Capture the cell that displays the provided text and extract its [x, y] central coordinate. 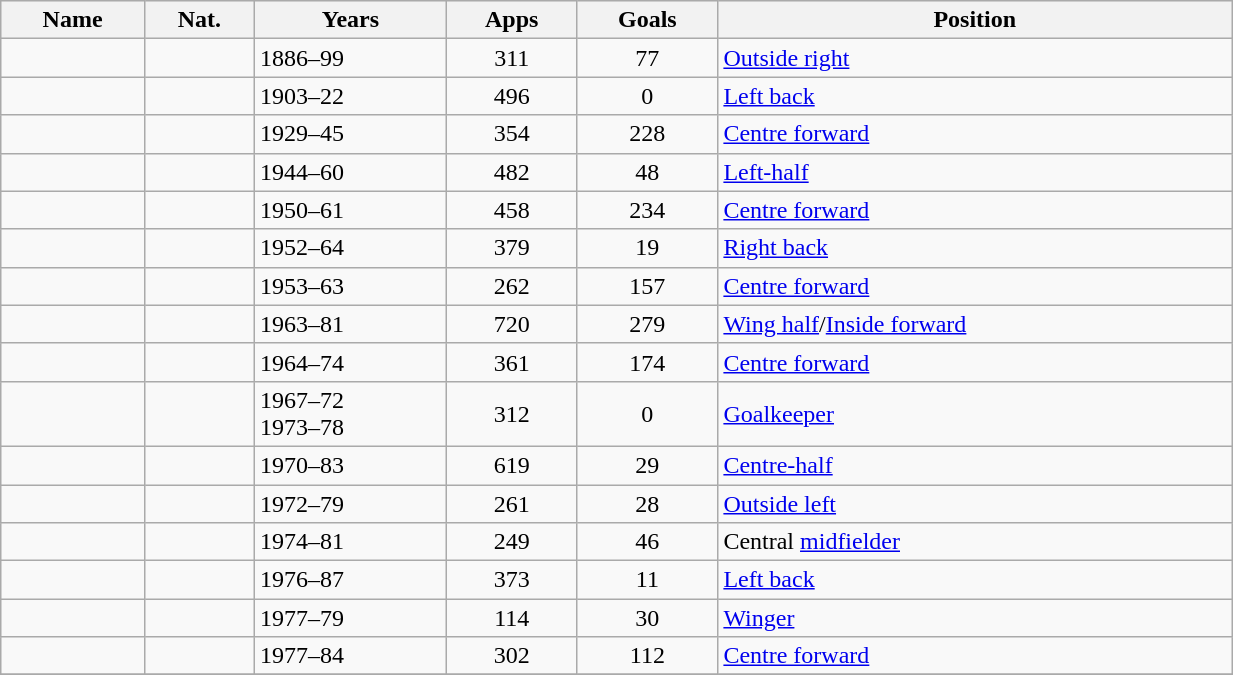
1929–45 [350, 134]
1977–84 [350, 656]
1944–60 [350, 172]
Centre-half [975, 465]
234 [648, 210]
11 [648, 580]
19 [648, 248]
279 [648, 324]
Apps [512, 20]
302 [512, 656]
114 [512, 618]
48 [648, 172]
228 [648, 134]
174 [648, 362]
Outside right [975, 58]
Winger [975, 618]
Name [73, 20]
458 [512, 210]
1970–83 [350, 465]
Right back [975, 248]
373 [512, 580]
1950–61 [350, 210]
157 [648, 286]
29 [648, 465]
30 [648, 618]
619 [512, 465]
Wing half/Inside forward [975, 324]
262 [512, 286]
Central midfielder [975, 542]
1963–81 [350, 324]
354 [512, 134]
1953–63 [350, 286]
Outside left [975, 503]
Years [350, 20]
1952–64 [350, 248]
261 [512, 503]
1903–22 [350, 96]
Nat. [199, 20]
1976–87 [350, 580]
112 [648, 656]
720 [512, 324]
1977–79 [350, 618]
249 [512, 542]
1974–81 [350, 542]
28 [648, 503]
312 [512, 414]
311 [512, 58]
Goalkeeper [975, 414]
1886–99 [350, 58]
Goals [648, 20]
77 [648, 58]
1972–79 [350, 503]
1964–74 [350, 362]
Position [975, 20]
496 [512, 96]
46 [648, 542]
482 [512, 172]
361 [512, 362]
1967–721973–78 [350, 414]
Left-half [975, 172]
379 [512, 248]
